Find where the given text appears and provide that cell's center as (x, y) coordinate. 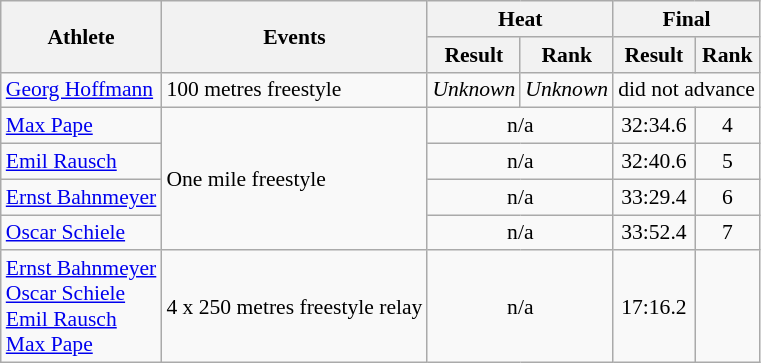
33:52.4 (654, 233)
Heat (520, 19)
32:34.6 (654, 126)
4 (728, 126)
Georg Hoffmann (82, 90)
6 (728, 197)
Athlete (82, 36)
17:16.2 (654, 307)
did not advance (686, 90)
One mile freestyle (294, 179)
32:40.6 (654, 162)
100 metres freestyle (294, 90)
Ernst BahnmeyerOscar SchieleEmil RauschMax Pape (82, 307)
Events (294, 36)
4 x 250 metres freestyle relay (294, 307)
Max Pape (82, 126)
Oscar Schiele (82, 233)
7 (728, 233)
Ernst Bahnmeyer (82, 197)
Final (686, 19)
5 (728, 162)
33:29.4 (654, 197)
Emil Rausch (82, 162)
